Search for the cell housing the specified text and yield its (X, Y) center coordinate. 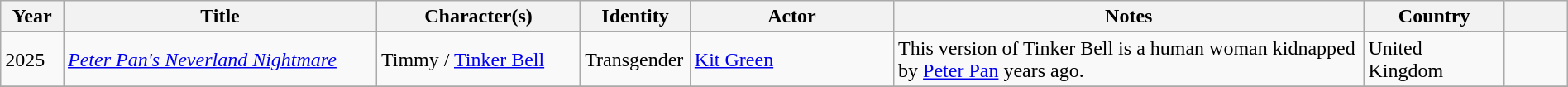
Actor (791, 17)
This version of Tinker Bell is a human woman kidnapped by Peter Pan years ago. (1129, 60)
Character(s) (478, 17)
Peter Pan's Neverland Nightmare (220, 60)
Year (32, 17)
Timmy / Tinker Bell (478, 60)
Notes (1129, 17)
Identity (635, 17)
Title (220, 17)
United Kingdom (1434, 60)
Country (1434, 17)
Kit Green (791, 60)
Transgender (635, 60)
2025 (32, 60)
